Search for the cell housing the specified text and yield its [x, y] center coordinate. 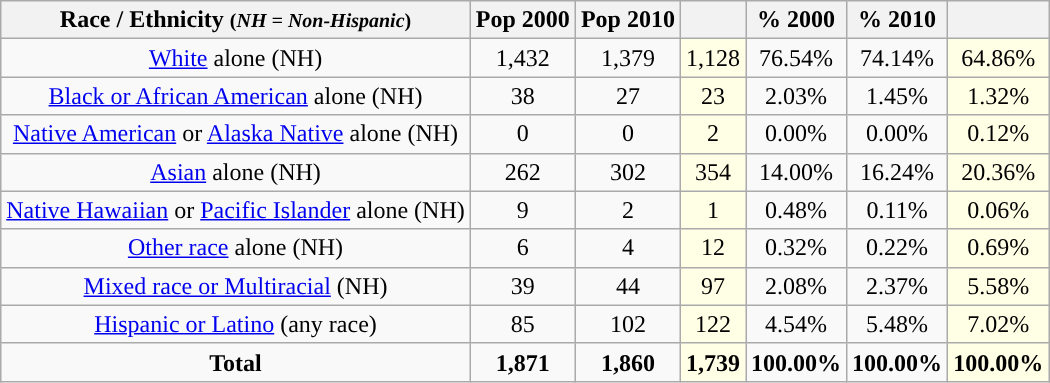
Black or African American alone (NH) [236, 96]
0.69% [998, 248]
302 [628, 172]
76.54% [796, 58]
0.06% [998, 210]
39 [522, 286]
Race / Ethnicity (NH = Non-Hispanic) [236, 20]
1 [712, 210]
1,379 [628, 58]
0.32% [796, 248]
102 [628, 324]
Other race alone (NH) [236, 248]
5.48% [898, 324]
0.22% [898, 248]
Native American or Alaska Native alone (NH) [236, 134]
0.48% [796, 210]
23 [712, 96]
122 [712, 324]
% 2010 [898, 20]
97 [712, 286]
1.45% [898, 96]
% 2000 [796, 20]
20.36% [998, 172]
Native Hawaiian or Pacific Islander alone (NH) [236, 210]
5.58% [998, 286]
12 [712, 248]
2.37% [898, 286]
74.14% [898, 58]
1,871 [522, 362]
2.03% [796, 96]
64.86% [998, 58]
9 [522, 210]
Asian alone (NH) [236, 172]
Pop 2000 [522, 20]
1,739 [712, 362]
44 [628, 286]
27 [628, 96]
Pop 2010 [628, 20]
16.24% [898, 172]
6 [522, 248]
14.00% [796, 172]
0.12% [998, 134]
1,432 [522, 58]
1.32% [998, 96]
7.02% [998, 324]
1,128 [712, 58]
262 [522, 172]
354 [712, 172]
38 [522, 96]
Hispanic or Latino (any race) [236, 324]
0.11% [898, 210]
4.54% [796, 324]
85 [522, 324]
4 [628, 248]
2.08% [796, 286]
1,860 [628, 362]
Total [236, 362]
White alone (NH) [236, 58]
Mixed race or Multiracial (NH) [236, 286]
